Extract the [x, y] coordinate from the center of the cell holding the provided text.  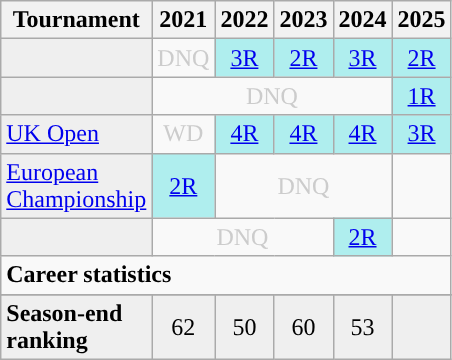
2025 [422, 20]
UK Open [76, 134]
Tournament [76, 20]
50 [244, 326]
2024 [362, 20]
53 [362, 326]
WD [184, 134]
2023 [304, 20]
60 [304, 326]
2021 [184, 20]
Career statistics [226, 275]
62 [184, 326]
Season-end ranking [76, 326]
2022 [244, 20]
European Championship [76, 186]
1R [422, 96]
